Extract the (x, y) coordinate from the center of the cell holding the provided text.  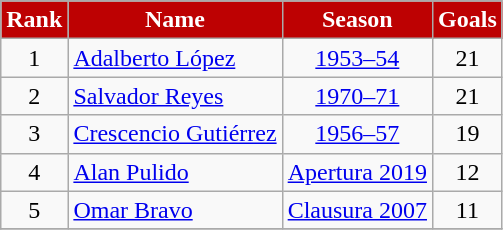
1 (34, 58)
Rank (34, 20)
1956–57 (357, 134)
3 (34, 134)
Name (175, 20)
Apertura 2019 (357, 172)
Crescencio Gutiérrez (175, 134)
Salvador Reyes (175, 96)
12 (468, 172)
Omar Bravo (175, 210)
2 (34, 96)
5 (34, 210)
Goals (468, 20)
Adalberto López (175, 58)
19 (468, 134)
1970–71 (357, 96)
Clausura 2007 (357, 210)
1953–54 (357, 58)
11 (468, 210)
4 (34, 172)
Season (357, 20)
Alan Pulido (175, 172)
